For the text-containing cell, return its midpoint in [X, Y] coordinate format. 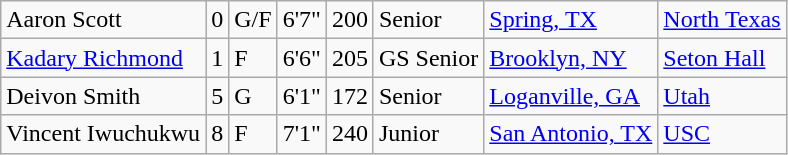
5 [218, 96]
San Antonio, TX [571, 134]
240 [350, 134]
Aaron Scott [104, 20]
6'6" [302, 58]
Loganville, GA [571, 96]
G/F [253, 20]
8 [218, 134]
7'1" [302, 134]
Kadary Richmond [104, 58]
Junior [428, 134]
North Texas [722, 20]
G [253, 96]
0 [218, 20]
Seton Hall [722, 58]
200 [350, 20]
Vincent Iwuchukwu [104, 134]
Brooklyn, NY [571, 58]
172 [350, 96]
GS Senior [428, 58]
205 [350, 58]
Spring, TX [571, 20]
6'7" [302, 20]
1 [218, 58]
6'1" [302, 96]
Utah [722, 96]
Deivon Smith [104, 96]
USC [722, 134]
